Determine the (x, y) coordinate at the center of the cell enclosing the given text.  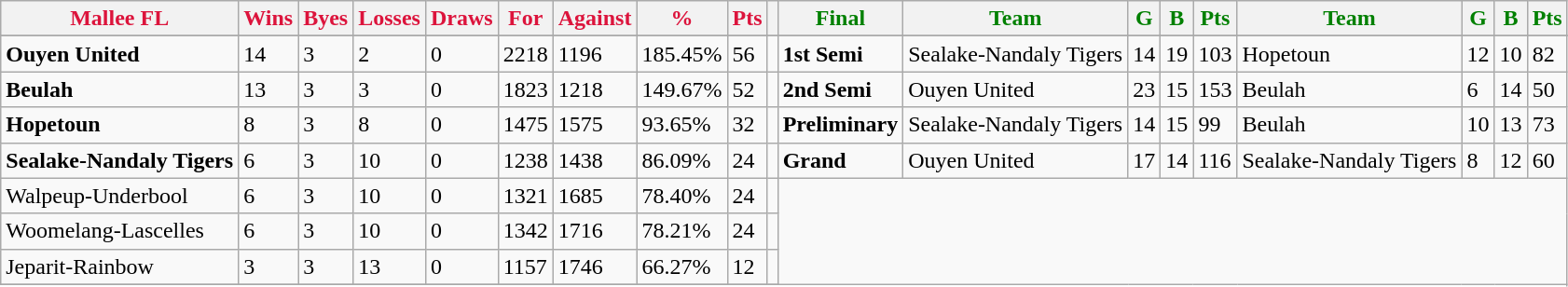
Mallee FL (119, 19)
Final (841, 19)
78.40% (682, 196)
185.45% (682, 54)
For (526, 19)
78.21% (682, 231)
2218 (526, 54)
116 (1216, 160)
Losses (390, 19)
1196 (595, 54)
Against (595, 19)
23 (1145, 89)
Preliminary (841, 125)
66.27% (682, 266)
19 (1176, 54)
149.67% (682, 89)
Walpeup-Underbool (119, 196)
1746 (595, 266)
1575 (595, 125)
60 (1547, 160)
2nd Semi (841, 89)
73 (1547, 125)
52 (748, 89)
56 (748, 54)
Woomelang-Lascelles (119, 231)
82 (1547, 54)
Grand (841, 160)
50 (1547, 89)
86.09% (682, 160)
% (682, 19)
1823 (526, 89)
2 (390, 54)
32 (748, 125)
1342 (526, 231)
1716 (595, 231)
17 (1145, 160)
Byes (326, 19)
1438 (595, 160)
Wins (268, 19)
Jeparit-Rainbow (119, 266)
103 (1216, 54)
1685 (595, 196)
1475 (526, 125)
1218 (595, 89)
1st Semi (841, 54)
1238 (526, 160)
99 (1216, 125)
153 (1216, 89)
1157 (526, 266)
1321 (526, 196)
93.65% (682, 125)
Draws (461, 19)
